Find where the given text appears and provide that cell's center as [x, y] coordinate. 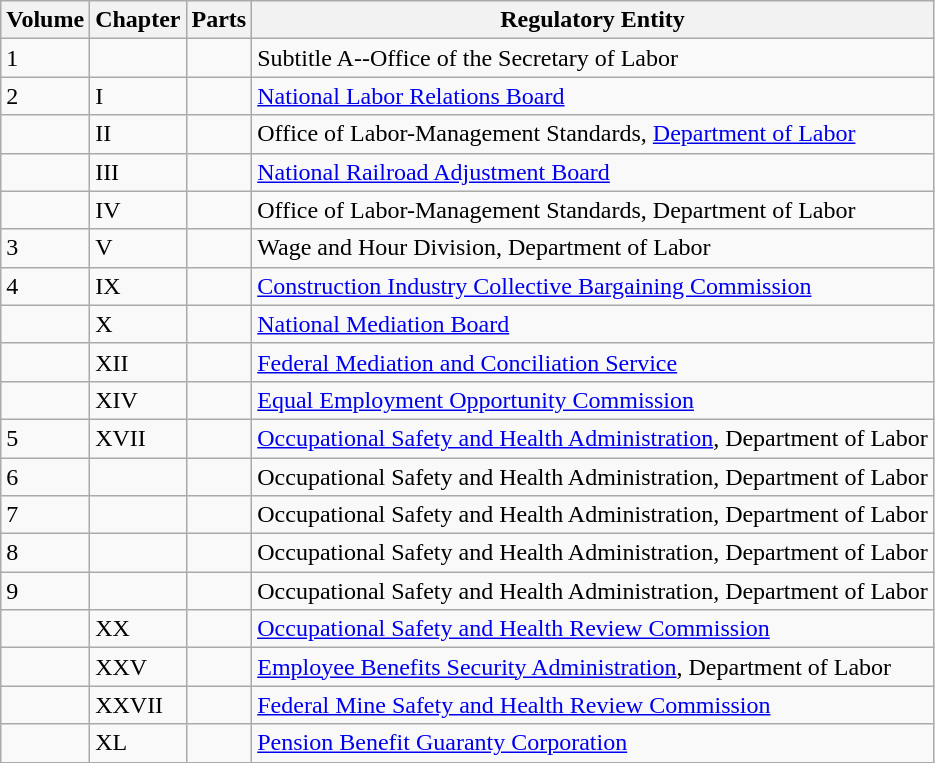
Construction Industry Collective Bargaining Commission [593, 286]
I [138, 96]
Volume [46, 20]
Federal Mediation and Conciliation Service [593, 362]
Regulatory Entity [593, 20]
Occupational Safety and Health Review Commission [593, 629]
XII [138, 362]
2 [46, 96]
X [138, 324]
Federal Mine Safety and Health Review Commission [593, 705]
IV [138, 210]
XIV [138, 400]
XX [138, 629]
Employee Benefits Security Administration, Department of Labor [593, 667]
4 [46, 286]
Subtitle A--Office of the Secretary of Labor [593, 58]
7 [46, 515]
Pension Benefit Guaranty Corporation [593, 743]
V [138, 248]
II [138, 134]
Wage and Hour Division, Department of Labor [593, 248]
National Mediation Board [593, 324]
5 [46, 438]
Chapter [138, 20]
IX [138, 286]
XVII [138, 438]
3 [46, 248]
9 [46, 591]
National Railroad Adjustment Board [593, 172]
XXVII [138, 705]
XL [138, 743]
Parts [219, 20]
III [138, 172]
6 [46, 477]
Equal Employment Opportunity Commission [593, 400]
National Labor Relations Board [593, 96]
XXV [138, 667]
8 [46, 553]
1 [46, 58]
